For the text-containing cell, return its midpoint in [X, Y] coordinate format. 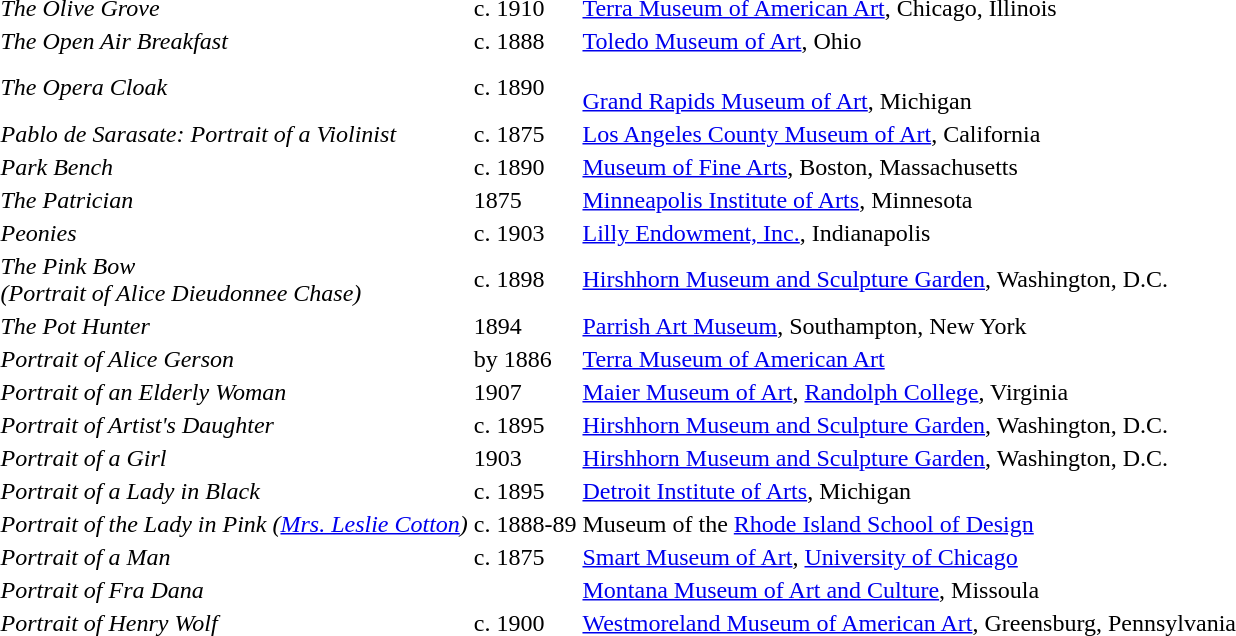
c. 1898 [525, 280]
c. 1903 [525, 233]
by 1886 [525, 359]
c. 1888-89 [525, 524]
1907 [525, 392]
1903 [525, 458]
c. 1888 [525, 41]
1894 [525, 326]
1875 [525, 200]
